Identify which cell holds the provided text, then report its [x, y] central coordinate. 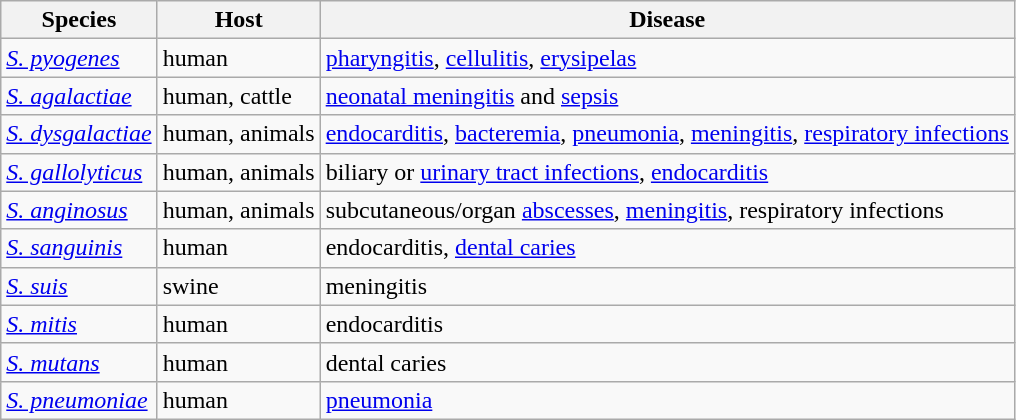
dental caries [667, 362]
Disease [667, 20]
pneumonia [667, 400]
S. agalactiae [79, 96]
human, cattle [238, 96]
endocarditis [667, 324]
endocarditis, dental caries [667, 248]
S. dysgalactiae [79, 134]
S. suis [79, 286]
S. mutans [79, 362]
S. gallolyticus [79, 172]
meningitis [667, 286]
Species [79, 20]
S. anginosus [79, 210]
biliary or urinary tract infections, endocarditis [667, 172]
pharyngitis, cellulitis, erysipelas [667, 58]
S. pyogenes [79, 58]
Host [238, 20]
S. pneumoniae [79, 400]
S. sanguinis [79, 248]
endocarditis, bacteremia, pneumonia, meningitis, respiratory infections [667, 134]
subcutaneous/organ abscesses, meningitis, respiratory infections [667, 210]
S. mitis [79, 324]
swine [238, 286]
neonatal meningitis and sepsis [667, 96]
